Output the (X, Y) coordinate of the center of the cell containing the given text.  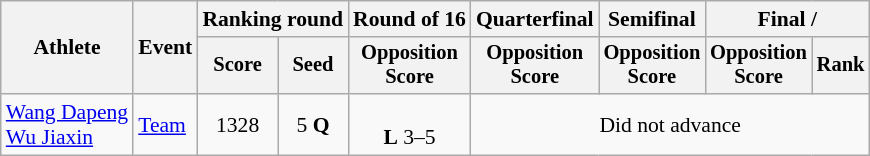
Final / (787, 19)
Quarterfinal (535, 19)
Score (238, 66)
1328 (238, 124)
Rank (841, 66)
Did not advance (670, 124)
Ranking round (272, 19)
Athlete (67, 48)
Event (165, 48)
Round of 16 (410, 19)
Semifinal (652, 19)
Wang DapengWu Jiaxin (67, 124)
Team (165, 124)
5 Q (313, 124)
Seed (313, 66)
L 3–5 (410, 124)
